Search for the cell housing the specified text and yield its (x, y) center coordinate. 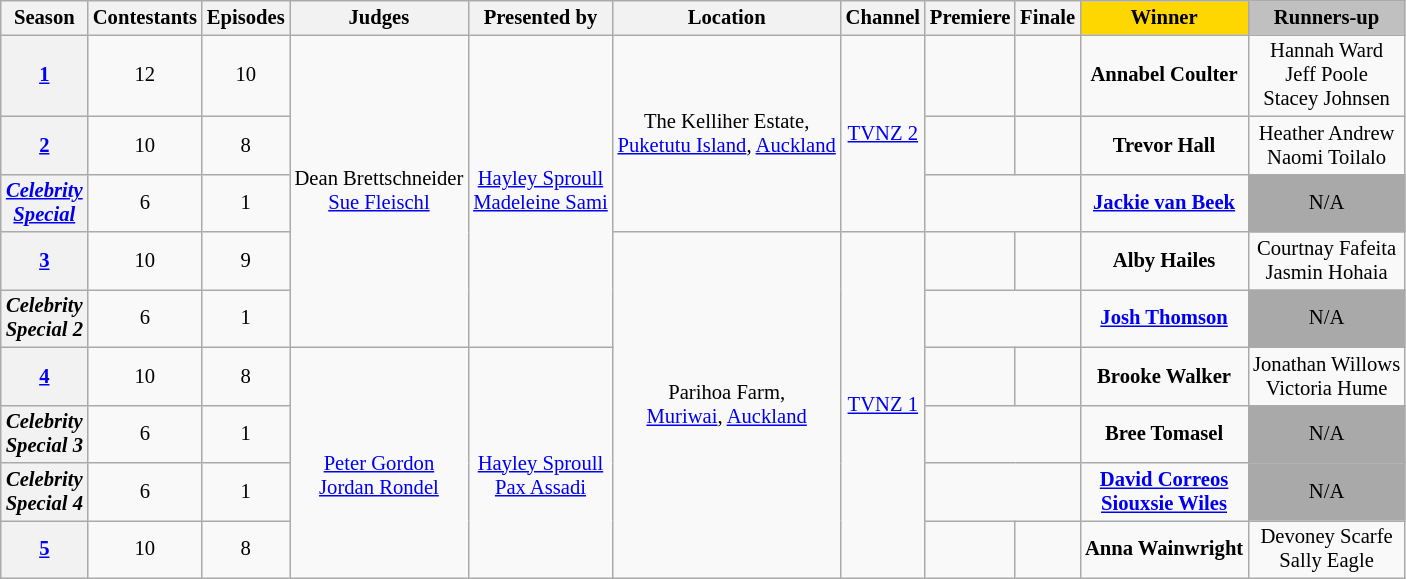
Premiere (970, 17)
12 (145, 75)
Brooke Walker (1164, 376)
Alby Hailes (1164, 261)
The Kelliher Estate, Puketutu Island, Auckland (727, 132)
Finale (1048, 17)
Peter GordonJordan Rondel (380, 462)
Trevor Hall (1164, 145)
2 (44, 145)
Runners-up (1326, 17)
5 (44, 549)
9 (246, 261)
Judges (380, 17)
4 (44, 376)
David CorreosSiouxsie Wiles (1164, 491)
CelebritySpecial 3 (44, 434)
Bree Tomasel (1164, 434)
Annabel Coulter (1164, 75)
Winner (1164, 17)
Contestants (145, 17)
Dean BrettschneiderSue Fleischl (380, 190)
Anna Wainwright (1164, 549)
Season (44, 17)
Hayley SproullPax Assadi (540, 462)
Location (727, 17)
Courtnay FafeitaJasmin Hohaia (1326, 261)
Presented by (540, 17)
TVNZ 1 (883, 405)
Heather AndrewNaomi Toilalo (1326, 145)
Devoney ScarfeSally Eagle (1326, 549)
TVNZ 2 (883, 132)
Jackie van Beek (1164, 203)
Hannah WardJeff PooleStacey Johnsen (1326, 75)
Josh Thomson (1164, 318)
CelebritySpecial (44, 203)
Parihoa Farm,Muriwai, Auckland (727, 405)
Jonathan WillowsVictoria Hume (1326, 376)
CelebritySpecial 2 (44, 318)
Hayley SproullMadeleine Sami (540, 190)
Episodes (246, 17)
3 (44, 261)
CelebritySpecial 4 (44, 491)
Channel (883, 17)
